Capture the cell that displays the provided text and extract its (x, y) central coordinate. 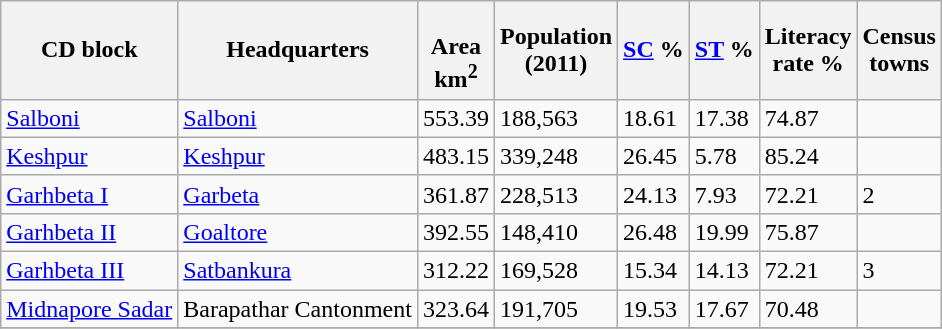
17.67 (724, 309)
7.93 (724, 194)
26.45 (654, 156)
483.15 (456, 156)
323.64 (456, 309)
85.24 (808, 156)
ST % (724, 50)
Garhbeta I (90, 194)
17.38 (724, 118)
Barapathar Cantonment (298, 309)
228,513 (556, 194)
2 (899, 194)
75.87 (808, 232)
74.87 (808, 118)
24.13 (654, 194)
Censustowns (899, 50)
Garhbeta II (90, 232)
191,705 (556, 309)
3 (899, 271)
Garhbeta III (90, 271)
Goaltore (298, 232)
Areakm2 (456, 50)
CD block (90, 50)
Midnapore Sadar (90, 309)
188,563 (556, 118)
312.22 (456, 271)
Satbankura (298, 271)
5.78 (724, 156)
361.87 (456, 194)
14.13 (724, 271)
553.39 (456, 118)
148,410 (556, 232)
Headquarters (298, 50)
Literacyrate % (808, 50)
169,528 (556, 271)
Population(2011) (556, 50)
Garbeta (298, 194)
339,248 (556, 156)
19.53 (654, 309)
15.34 (654, 271)
70.48 (808, 309)
392.55 (456, 232)
SC % (654, 50)
26.48 (654, 232)
19.99 (724, 232)
18.61 (654, 118)
